Determine the [X, Y] coordinate at the center of the cell enclosing the given text.  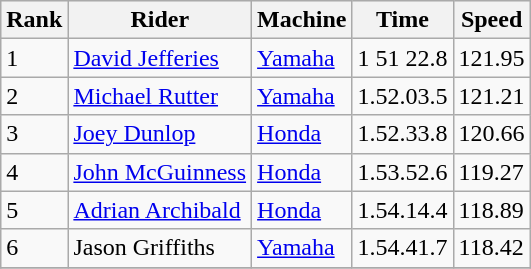
121.21 [492, 96]
Rider [160, 20]
1.54.41.7 [402, 248]
121.95 [492, 58]
Machine [302, 20]
Joey Dunlop [160, 134]
119.27 [492, 172]
1.52.33.8 [402, 134]
1 51 22.8 [402, 58]
John McGuinness [160, 172]
Jason Griffiths [160, 248]
4 [34, 172]
5 [34, 210]
6 [34, 248]
2 [34, 96]
Michael Rutter [160, 96]
1.52.03.5 [402, 96]
120.66 [492, 134]
3 [34, 134]
Adrian Archibald [160, 210]
1.53.52.6 [402, 172]
1 [34, 58]
Time [402, 20]
Speed [492, 20]
David Jefferies [160, 58]
118.42 [492, 248]
1.54.14.4 [402, 210]
118.89 [492, 210]
Rank [34, 20]
